From the cell containing the given text, extract its center point as [x, y] coordinate. 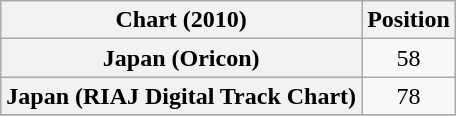
Japan (Oricon) [182, 58]
Japan (RIAJ Digital Track Chart) [182, 96]
58 [409, 58]
Chart (2010) [182, 20]
Position [409, 20]
78 [409, 96]
